From the cell containing the given text, extract its center point as (x, y) coordinate. 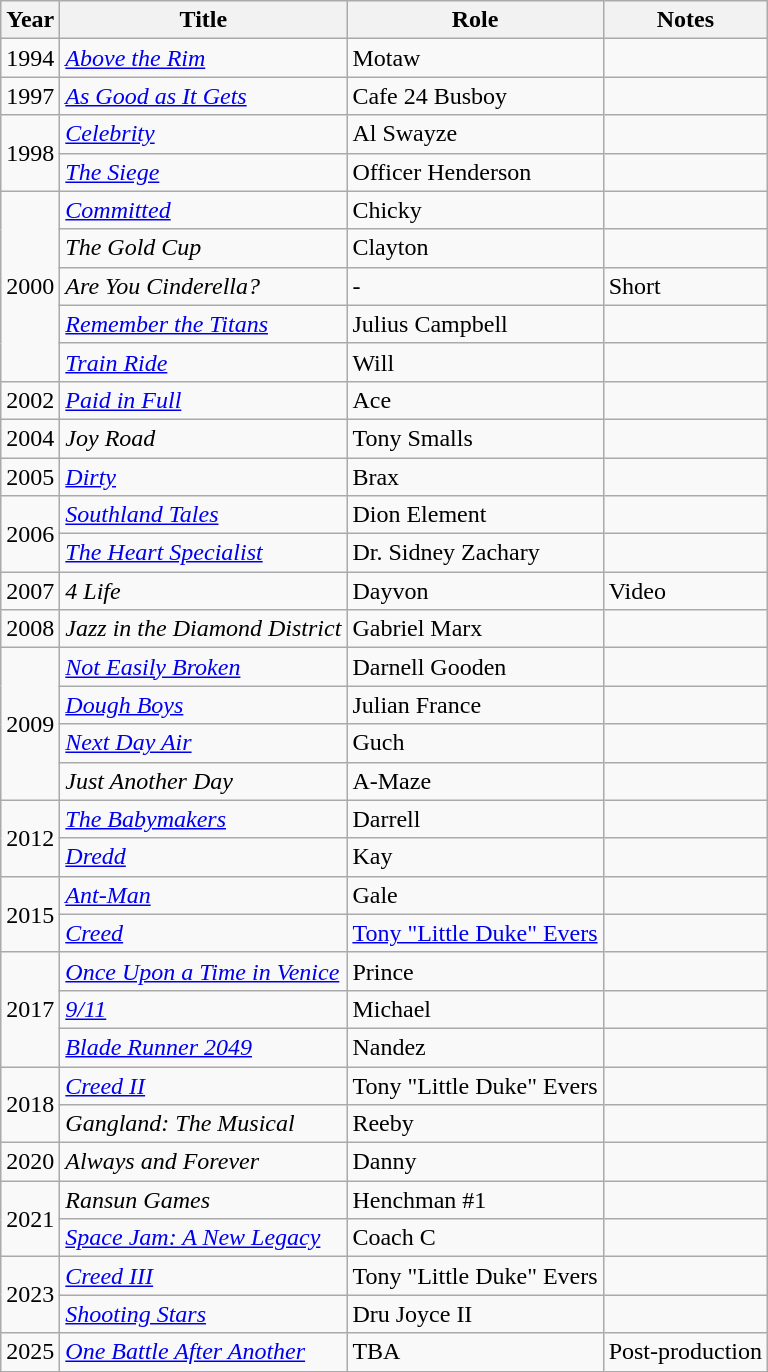
Coach C (475, 1238)
Always and Forever (204, 1162)
Dru Joyce II (475, 1314)
Creed II (204, 1085)
Not Easily Broken (204, 667)
Remember the Titans (204, 324)
2007 (30, 591)
2006 (30, 534)
Nandez (475, 1047)
Prince (475, 971)
Clayton (475, 248)
Space Jam: A New Legacy (204, 1238)
Joy Road (204, 438)
One Battle After Another (204, 1352)
2008 (30, 629)
Danny (475, 1162)
Michael (475, 1009)
2018 (30, 1104)
Dayvon (475, 591)
Dr. Sidney Zachary (475, 553)
2021 (30, 1219)
Role (475, 20)
Ransun Games (204, 1200)
1998 (30, 153)
Video (685, 591)
Brax (475, 477)
Year (30, 20)
Al Swayze (475, 134)
2025 (30, 1352)
Guch (475, 743)
1994 (30, 58)
Julius Campbell (475, 324)
Creed III (204, 1276)
A-Maze (475, 781)
Committed (204, 210)
2023 (30, 1295)
As Good as It Gets (204, 96)
Reeby (475, 1124)
Darrell (475, 819)
Next Day Air (204, 743)
Paid in Full (204, 400)
Henchman #1 (475, 1200)
Officer Henderson (475, 172)
2004 (30, 438)
Blade Runner 2049 (204, 1047)
Post-production (685, 1352)
Dough Boys (204, 705)
Title (204, 20)
Creed (204, 933)
Gale (475, 895)
Chicky (475, 210)
Tony Smalls (475, 438)
The Babymakers (204, 819)
Southland Tales (204, 515)
1997 (30, 96)
Once Upon a Time in Venice (204, 971)
Ant-Man (204, 895)
Dion Element (475, 515)
Notes (685, 20)
2020 (30, 1162)
Motaw (475, 58)
Gangland: The Musical (204, 1124)
9/11 (204, 1009)
Julian France (475, 705)
Dirty (204, 477)
Just Another Day (204, 781)
Celebrity (204, 134)
Gabriel Marx (475, 629)
The Gold Cup (204, 248)
The Siege (204, 172)
2002 (30, 400)
2017 (30, 1009)
4 Life (204, 591)
2005 (30, 477)
Will (475, 362)
Short (685, 286)
Darnell Gooden (475, 667)
TBA (475, 1352)
2012 (30, 838)
- (475, 286)
Cafe 24 Busboy (475, 96)
2000 (30, 286)
The Heart Specialist (204, 553)
Shooting Stars (204, 1314)
2009 (30, 724)
Are You Cinderella? (204, 286)
Ace (475, 400)
Dredd (204, 857)
Train Ride (204, 362)
Jazz in the Diamond District (204, 629)
Above the Rim (204, 58)
2015 (30, 914)
Kay (475, 857)
